Return the [x, y] coordinate for the center point of the cell that contains the specified text.  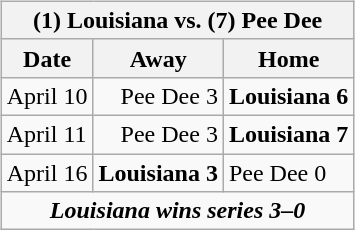
April 16 [47, 173]
April 11 [47, 134]
Louisiana 6 [288, 96]
(1) Louisiana vs. (7) Pee Dee [178, 20]
Louisiana wins series 3–0 [178, 211]
Louisiana 7 [288, 134]
Date [47, 58]
Louisiana 3 [158, 173]
Home [288, 58]
Away [158, 58]
Pee Dee 0 [288, 173]
April 10 [47, 96]
